Identify which cell holds the provided text, then report its [x, y] central coordinate. 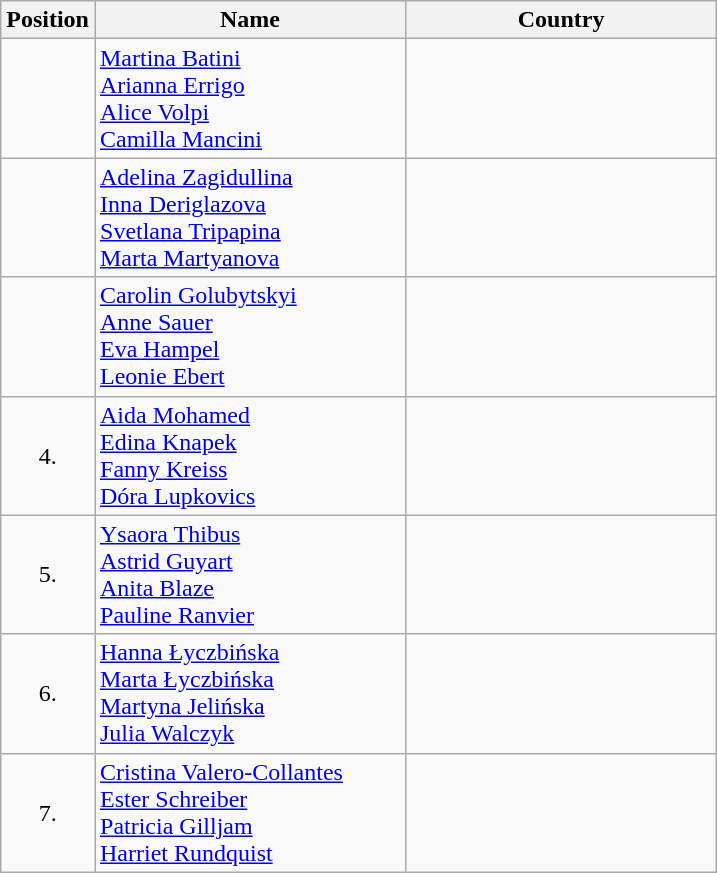
Ysaora ThibusAstrid GuyartAnita BlazePauline Ranvier [250, 574]
Martina BatiniArianna ErrigoAlice VolpiCamilla Mancini [250, 98]
Country [562, 20]
Hanna ŁyczbińskaMarta ŁyczbińskaMartyna JelińskaJulia Walczyk [250, 694]
4. [48, 456]
5. [48, 574]
Position [48, 20]
7. [48, 812]
Name [250, 20]
Adelina ZagidullinaInna DeriglazovaSvetlana TripapinaMarta Martyanova [250, 218]
6. [48, 694]
Cristina Valero-CollantesEster SchreiberPatricia GilljamHarriet Rundquist [250, 812]
Carolin GolubytskyiAnne SauerEva HampelLeonie Ebert [250, 336]
Aida MohamedEdina KnapekFanny KreissDóra Lupkovics [250, 456]
